Pinpoint the cell where the given text exists, returning its (X, Y) midpoint coordinate. 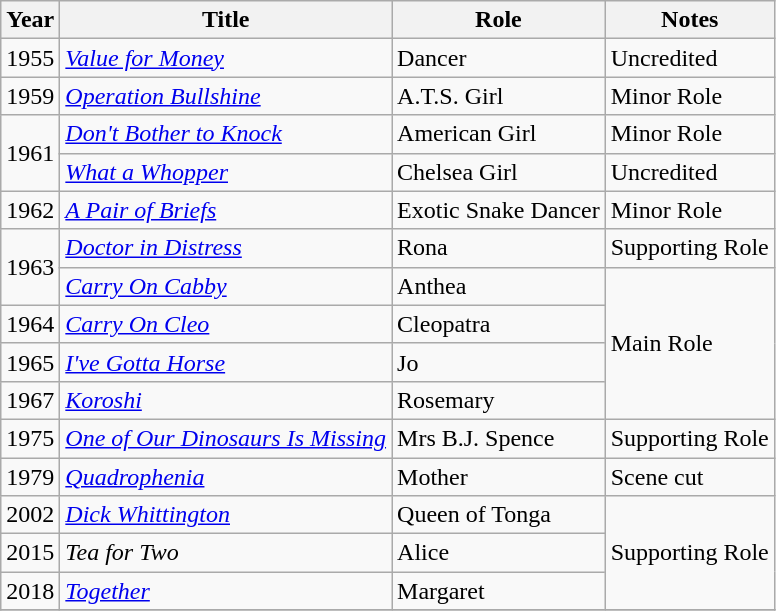
Title (226, 20)
Alice (499, 553)
Operation Bullshine (226, 96)
Mother (499, 477)
Rona (499, 248)
One of Our Dinosaurs Is Missing (226, 438)
What a Whopper (226, 172)
Queen of Tonga (499, 515)
Koroshi (226, 400)
1963 (30, 267)
Year (30, 20)
Exotic Snake Dancer (499, 210)
Dancer (499, 58)
1959 (30, 96)
Doctor in Distress (226, 248)
1975 (30, 438)
1965 (30, 362)
1967 (30, 400)
I've Gotta Horse (226, 362)
2018 (30, 591)
Tea for Two (226, 553)
2002 (30, 515)
Value for Money (226, 58)
Role (499, 20)
Cleopatra (499, 324)
1961 (30, 153)
Main Role (690, 343)
Together (226, 591)
Anthea (499, 286)
Notes (690, 20)
American Girl (499, 134)
Dick Whittington (226, 515)
2015 (30, 553)
1962 (30, 210)
Margaret (499, 591)
Carry On Cabby (226, 286)
Rosemary (499, 400)
Chelsea Girl (499, 172)
A Pair of Briefs (226, 210)
A.T.S. Girl (499, 96)
Don't Bother to Knock (226, 134)
1964 (30, 324)
Mrs B.J. Spence (499, 438)
Carry On Cleo (226, 324)
1955 (30, 58)
1979 (30, 477)
Jo (499, 362)
Quadrophenia (226, 477)
Scene cut (690, 477)
